Return the (x, y) coordinate for the center point of the cell that contains the specified text.  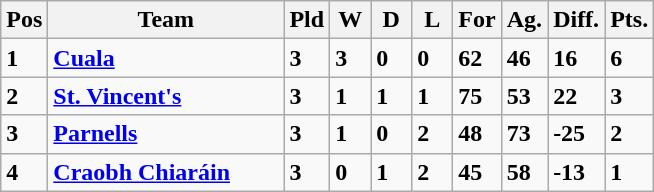
62 (477, 58)
6 (630, 58)
Craobh Chiaráin (166, 172)
Pld (307, 20)
22 (576, 96)
Pos (24, 20)
4 (24, 172)
48 (477, 134)
Ag. (524, 20)
-25 (576, 134)
D (392, 20)
St. Vincent's (166, 96)
53 (524, 96)
45 (477, 172)
58 (524, 172)
73 (524, 134)
For (477, 20)
-13 (576, 172)
Team (166, 20)
L (432, 20)
Parnells (166, 134)
Pts. (630, 20)
46 (524, 58)
Diff. (576, 20)
W (350, 20)
75 (477, 96)
Cuala (166, 58)
16 (576, 58)
